Return (x, y) of the center of cell containing provided text 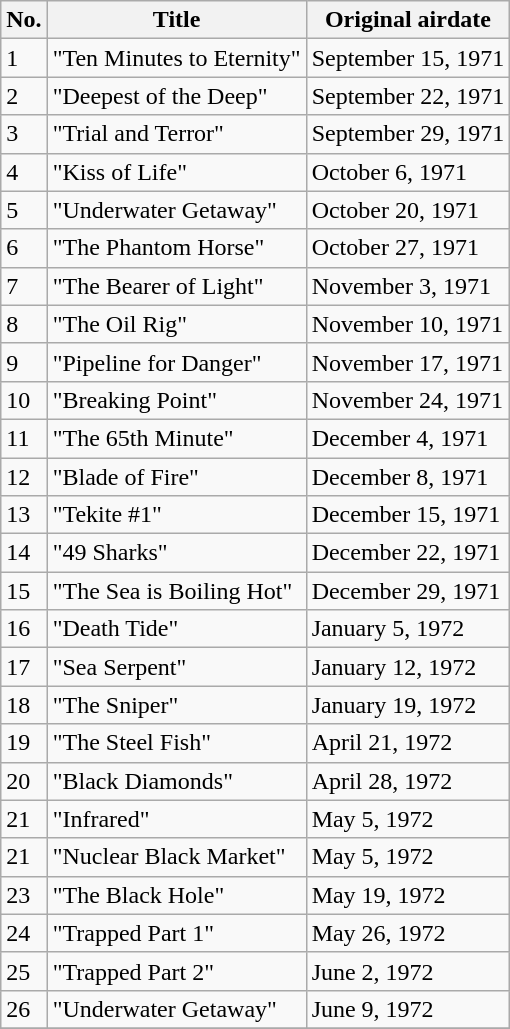
January 12, 1972 (408, 667)
26 (24, 1009)
"Trial and Terror" (176, 134)
23 (24, 895)
"Death Tide" (176, 629)
"The 65th Minute" (176, 438)
September 29, 1971 (408, 134)
"The Sniper" (176, 705)
1 (24, 58)
"Blade of Fire" (176, 477)
June 9, 1972 (408, 1009)
15 (24, 591)
"Nuclear Black Market" (176, 857)
No. (24, 20)
Original airdate (408, 20)
3 (24, 134)
Title (176, 20)
December 22, 1971 (408, 553)
19 (24, 743)
January 19, 1972 (408, 705)
"49 Sharks" (176, 553)
"Pipeline for Danger" (176, 362)
"The Steel Fish" (176, 743)
25 (24, 971)
May 19, 1972 (408, 895)
13 (24, 515)
"Sea Serpent" (176, 667)
11 (24, 438)
"The Bearer of Light" (176, 286)
September 22, 1971 (408, 96)
October 20, 1971 (408, 210)
October 6, 1971 (408, 172)
17 (24, 667)
12 (24, 477)
December 8, 1971 (408, 477)
"Deepest of the Deep" (176, 96)
8 (24, 324)
April 28, 1972 (408, 781)
16 (24, 629)
"Tekite #1" (176, 515)
"The Black Hole" (176, 895)
November 17, 1971 (408, 362)
2 (24, 96)
September 15, 1971 (408, 58)
24 (24, 933)
"The Oil Rig" (176, 324)
"Trapped Part 2" (176, 971)
9 (24, 362)
November 24, 1971 (408, 400)
6 (24, 248)
20 (24, 781)
4 (24, 172)
18 (24, 705)
10 (24, 400)
January 5, 1972 (408, 629)
December 29, 1971 (408, 591)
November 10, 1971 (408, 324)
December 15, 1971 (408, 515)
"Breaking Point" (176, 400)
December 4, 1971 (408, 438)
14 (24, 553)
7 (24, 286)
"The Phantom Horse" (176, 248)
April 21, 1972 (408, 743)
"Trapped Part 1" (176, 933)
"Kiss of Life" (176, 172)
October 27, 1971 (408, 248)
June 2, 1972 (408, 971)
November 3, 1971 (408, 286)
"The Sea is Boiling Hot" (176, 591)
5 (24, 210)
"Black Diamonds" (176, 781)
May 26, 1972 (408, 933)
"Ten Minutes to Eternity" (176, 58)
"Infrared" (176, 819)
